Locate the cell with the specified text and output its (X, Y) center coordinate. 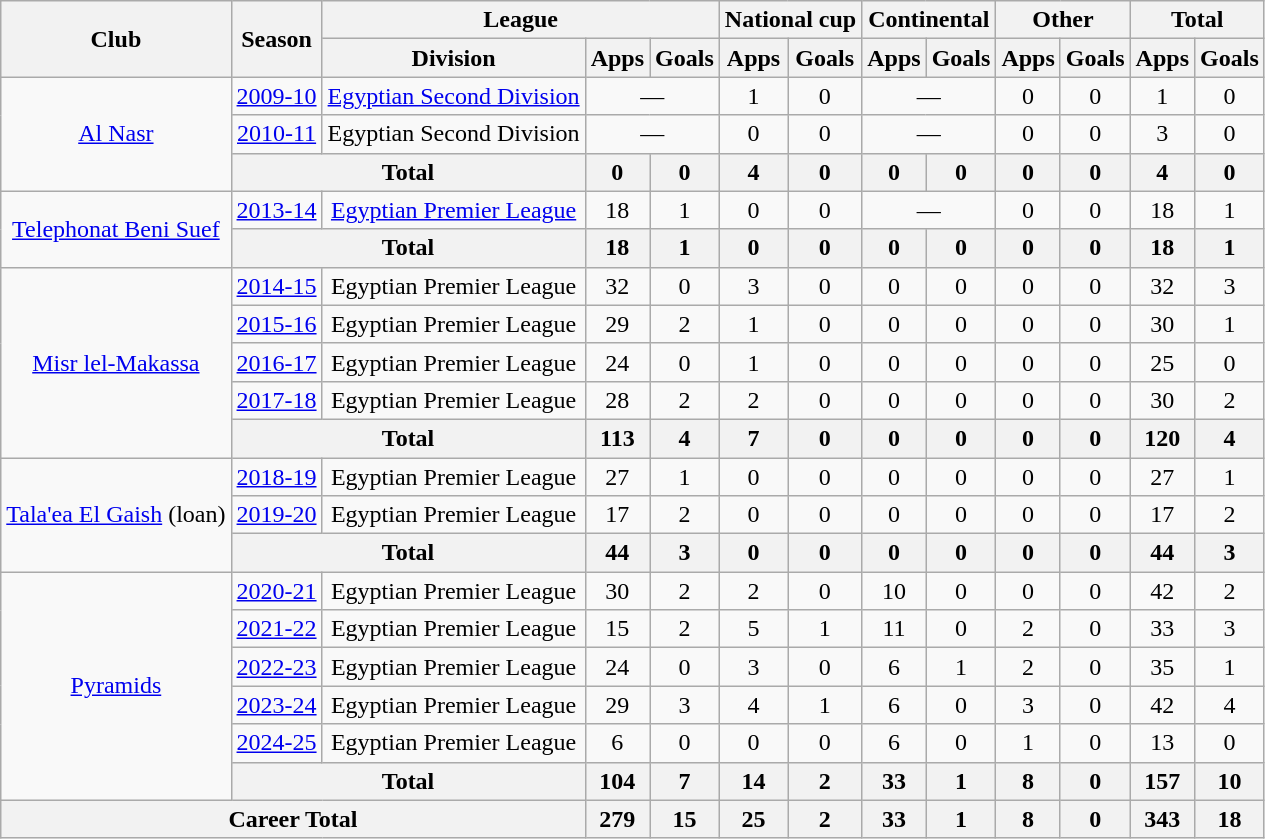
Pyramids (116, 686)
28 (617, 400)
Al Nasr (116, 134)
2009-10 (276, 96)
National cup (790, 20)
Division (454, 58)
Misr lel-Makassa (116, 362)
11 (894, 629)
2019-20 (276, 515)
157 (1162, 781)
343 (1162, 819)
2021-22 (276, 629)
2015-16 (276, 324)
2023-24 (276, 705)
14 (753, 781)
2016-17 (276, 362)
13 (1162, 743)
Continental (929, 20)
120 (1162, 438)
2022-23 (276, 667)
35 (1162, 667)
Season (276, 39)
2020-21 (276, 591)
5 (753, 629)
2014-15 (276, 286)
279 (617, 819)
Telephonat Beni Suef (116, 229)
2017-18 (276, 400)
League (520, 20)
113 (617, 438)
Club (116, 39)
Tala'ea El Gaish (loan) (116, 515)
2010-11 (276, 134)
Other (1063, 20)
2018-19 (276, 477)
2013-14 (276, 210)
Career Total (293, 819)
2024-25 (276, 743)
104 (617, 781)
